Output the (x, y) coordinate of the center of the cell containing the given text.  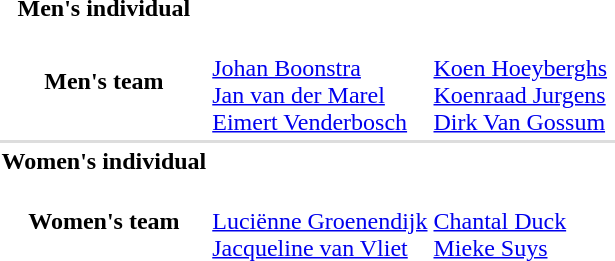
Women's individual (104, 161)
Koen HoeyberghsKoenraad JurgensDirk Van Gossum (520, 82)
Men's team (104, 82)
Johan BoonstraJan van der MarelEimert Venderbosch (320, 82)
